Extract the (X, Y) coordinate from the center of the cell holding the provided text.  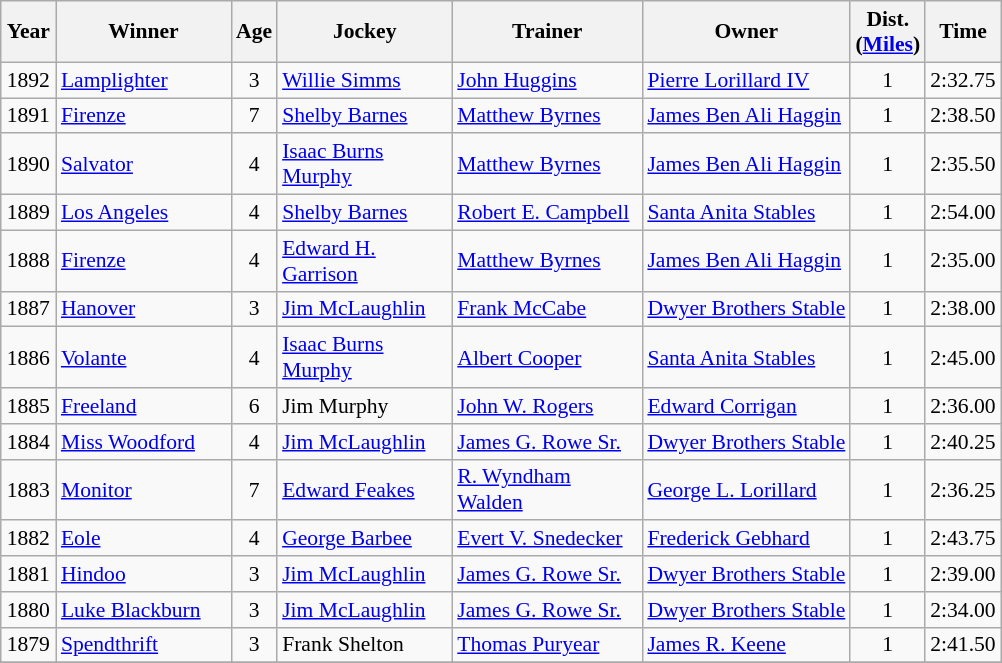
R. Wyndham Walden (547, 490)
1885 (28, 406)
Edward H. Garrison (364, 260)
2:38.50 (962, 116)
Time (962, 32)
Robert E. Campbell (547, 213)
Miss Woodford (144, 442)
6 (254, 406)
Eole (144, 539)
2:45.00 (962, 358)
1889 (28, 213)
Los Angeles (144, 213)
Jockey (364, 32)
Frank McCabe (547, 309)
George L. Lorillard (746, 490)
Freeland (144, 406)
1890 (28, 164)
Dist. (Miles) (888, 32)
1883 (28, 490)
2:34.00 (962, 610)
Edward Feakes (364, 490)
1888 (28, 260)
1880 (28, 610)
James R. Keene (746, 645)
1884 (28, 442)
1886 (28, 358)
Hindoo (144, 574)
Monitor (144, 490)
2:36.00 (962, 406)
1892 (28, 80)
Luke Blackburn (144, 610)
George Barbee (364, 539)
2:43.75 (962, 539)
John W. Rogers (547, 406)
Evert V. Snedecker (547, 539)
Willie Simms (364, 80)
Winner (144, 32)
Edward Corrigan (746, 406)
1881 (28, 574)
Volante (144, 358)
1879 (28, 645)
2:35.50 (962, 164)
1891 (28, 116)
2:39.00 (962, 574)
2:40.25 (962, 442)
Trainer (547, 32)
2:54.00 (962, 213)
Spendthrift (144, 645)
2:38.00 (962, 309)
John Huggins (547, 80)
2:41.50 (962, 645)
Salvator (144, 164)
Frank Shelton (364, 645)
2:35.00 (962, 260)
Age (254, 32)
Lamplighter (144, 80)
2:32.75 (962, 80)
Pierre Lorillard IV (746, 80)
Thomas Puryear (547, 645)
Jim Murphy (364, 406)
2:36.25 (962, 490)
1882 (28, 539)
Owner (746, 32)
Albert Cooper (547, 358)
1887 (28, 309)
Frederick Gebhard (746, 539)
Hanover (144, 309)
Year (28, 32)
